Identify which cell holds the provided text, then report its [X, Y] central coordinate. 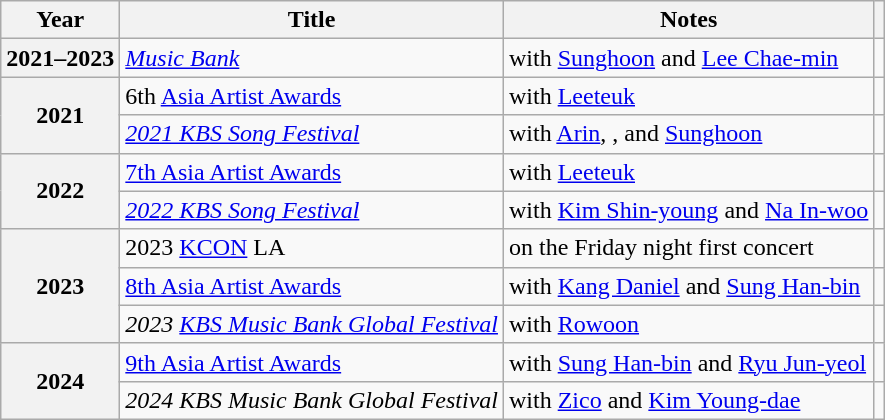
with Sung Han-bin and Ryu Jun-yeol [688, 362]
2024 [60, 381]
7th Asia Artist Awards [312, 172]
with Zico and Kim Young-dae [688, 400]
2021 [60, 115]
Year [60, 20]
with Rowoon [688, 324]
2021–2023 [60, 58]
2022 [60, 191]
8th Asia Artist Awards [312, 286]
2023 KCON LA [312, 248]
2023 KBS Music Bank Global Festival [312, 324]
2022 KBS Song Festival [312, 210]
2023 [60, 286]
2021 KBS Song Festival [312, 134]
9th Asia Artist Awards [312, 362]
Notes [688, 20]
with Arin, , and Sunghoon [688, 134]
Title [312, 20]
with Kang Daniel and Sung Han-bin [688, 286]
2024 KBS Music Bank Global Festival [312, 400]
Music Bank [312, 58]
on the Friday night first concert [688, 248]
with Kim Shin-young and Na In-woo [688, 210]
6th Asia Artist Awards [312, 96]
with Sunghoon and Lee Chae-min [688, 58]
